Determine the (X, Y) coordinate at the center of the cell enclosing the given text.  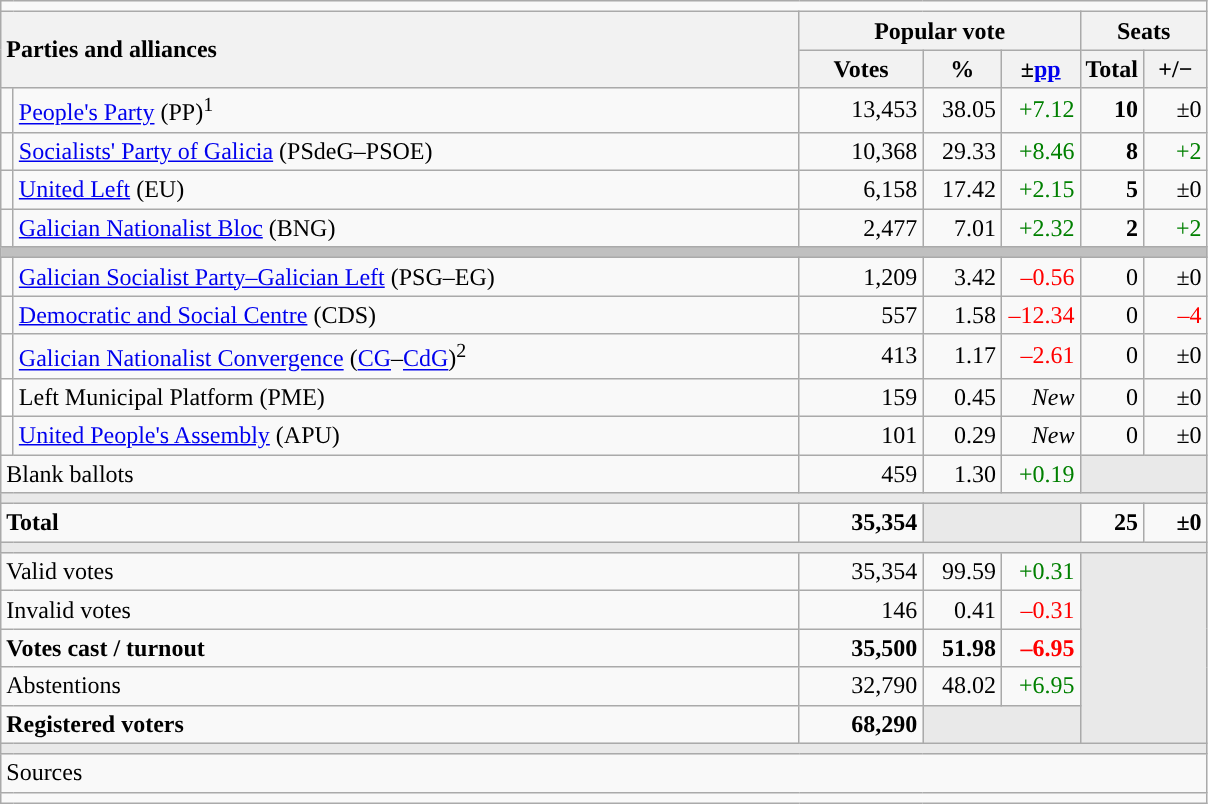
29.33 (962, 151)
3.42 (962, 277)
Blank ballots (400, 474)
7.01 (962, 228)
0.29 (962, 435)
13,453 (861, 110)
Sources (604, 773)
Parties and alliances (400, 50)
1.17 (962, 356)
Abstentions (400, 686)
Popular vote (940, 31)
+8.46 (1040, 151)
+0.31 (1040, 572)
413 (861, 356)
+/− (1176, 69)
–0.56 (1040, 277)
10,368 (861, 151)
Galician Nationalist Bloc (BNG) (406, 228)
8 (1112, 151)
Galician Nationalist Convergence (CG–CdG)2 (406, 356)
+7.12 (1040, 110)
17.42 (962, 190)
Votes cast / turnout (400, 648)
Invalid votes (400, 610)
146 (861, 610)
48.02 (962, 686)
Registered voters (400, 724)
38.05 (962, 110)
–12.34 (1040, 315)
+6.95 (1040, 686)
±pp (1040, 69)
35,500 (861, 648)
6,158 (861, 190)
+2.15 (1040, 190)
Galician Socialist Party–Galician Left (PSG–EG) (406, 277)
% (962, 69)
68,290 (861, 724)
101 (861, 435)
Seats (1144, 31)
Votes (861, 69)
+0.19 (1040, 474)
51.98 (962, 648)
0.41 (962, 610)
–2.61 (1040, 356)
2 (1112, 228)
+2.32 (1040, 228)
25 (1112, 523)
–4 (1176, 315)
–0.31 (1040, 610)
2,477 (861, 228)
1.30 (962, 474)
Socialists' Party of Galicia (PSdeG–PSOE) (406, 151)
159 (861, 397)
Left Municipal Platform (PME) (406, 397)
10 (1112, 110)
99.59 (962, 572)
32,790 (861, 686)
People's Party (PP)1 (406, 110)
1.58 (962, 315)
United People's Assembly (APU) (406, 435)
1,209 (861, 277)
5 (1112, 190)
Democratic and Social Centre (CDS) (406, 315)
–6.95 (1040, 648)
557 (861, 315)
459 (861, 474)
Valid votes (400, 572)
0.45 (962, 397)
United Left (EU) (406, 190)
